Return the (X, Y) coordinate for the center point of the cell that contains the specified text.  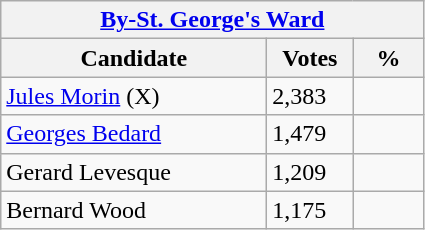
Jules Morin (X) (134, 96)
Georges Bedard (134, 134)
Votes (310, 58)
Bernard Wood (134, 210)
By-St. George's Ward (212, 20)
1,479 (310, 134)
Gerard Levesque (134, 172)
Candidate (134, 58)
2,383 (310, 96)
% (388, 58)
1,209 (310, 172)
1,175 (310, 210)
